Search for the cell housing the specified text and yield its [X, Y] center coordinate. 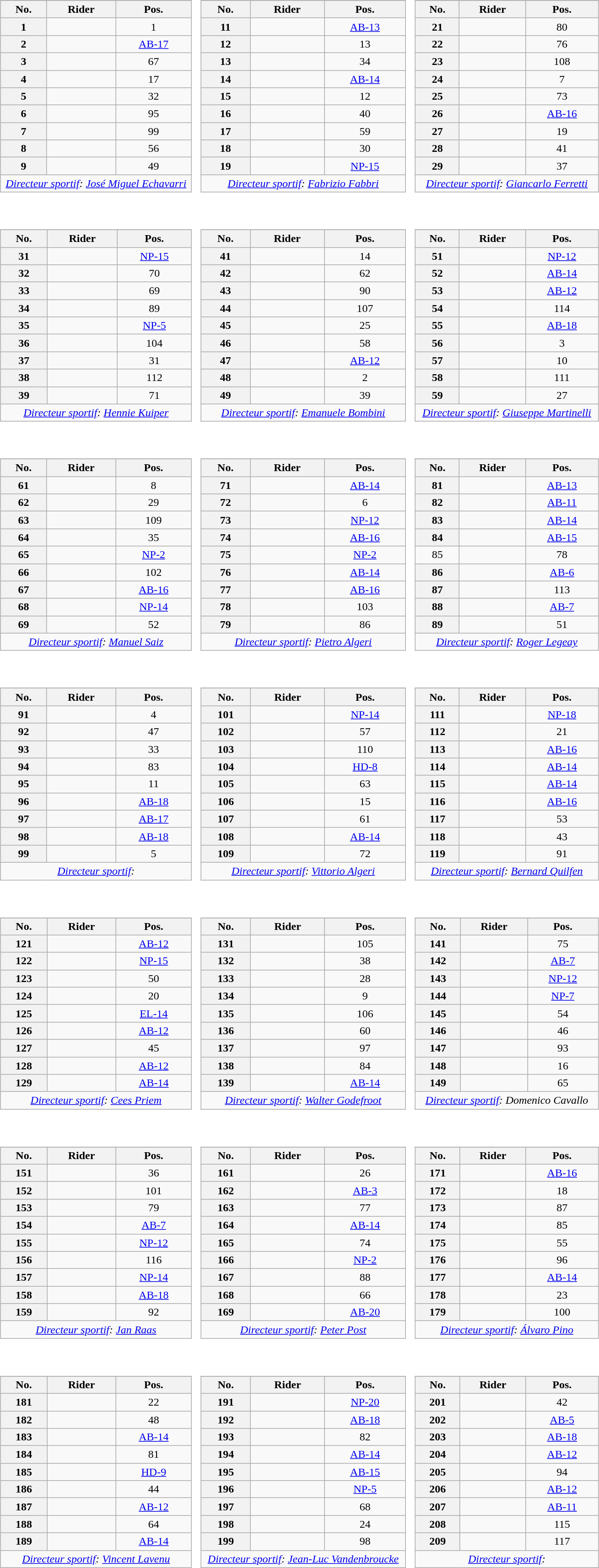
165 [226, 1243]
191 [226, 1402]
138 [226, 1065]
119 [437, 854]
142 [438, 961]
181 [24, 1402]
143 [438, 978]
208 [437, 1524]
209 [437, 1541]
183 [24, 1437]
Directeur sportif: Álvaro Pino [507, 1330]
149 [438, 1083]
167 [226, 1278]
205 [437, 1472]
161 [226, 1173]
Directeur sportif: Hennie Kuiper [96, 413]
155 [24, 1243]
158 [24, 1295]
178 [437, 1295]
70 [154, 274]
175 [437, 1243]
144 [438, 996]
20 [154, 996]
Directeur sportif: Jean-Luc Vandenbroucke [303, 1559]
148 [438, 1065]
No. Rider Pos. 101 NP-14 102 57 103 110 104 HD-8 105 63 106 15 107 61 108 AB-14 109 72 Directeur sportif: Vittorio Algeri [307, 778]
HD-9 [154, 1472]
202 [437, 1419]
179 [437, 1312]
152 [24, 1190]
Directeur sportif: Giuseppe Martinelli [507, 413]
122 [24, 961]
Directeur sportif: Vincent Lavenu [96, 1559]
123 [24, 978]
177 [437, 1278]
173 [437, 1208]
Directeur sportif: Fabrizio Fabbri [303, 183]
Directeur sportif: Roger Legeay [507, 642]
156 [24, 1260]
EL-14 [154, 1013]
110 [365, 749]
NP-7 [563, 996]
128 [24, 1065]
Directeur sportif: Cees Priem [96, 1101]
Directeur sportif: Emanuele Bombini [303, 413]
186 [24, 1489]
182 [24, 1419]
Directeur sportif: José Miguel Echavarri [96, 183]
131 [226, 944]
134 [226, 996]
195 [226, 1472]
198 [226, 1524]
Directeur sportif: Bernard Quilfen [507, 871]
199 [226, 1541]
125 [24, 1013]
Directeur sportif: Manuel Saiz [96, 642]
No. Rider Pos. 71 AB-14 72 6 73 NP-12 74 AB-16 75 NP-2 76 AB-14 77 AB-16 78 103 79 86 Directeur sportif: Pietro Algeri [307, 548]
HD-8 [365, 767]
141 [438, 944]
169 [226, 1312]
194 [226, 1455]
207 [437, 1507]
163 [226, 1208]
147 [438, 1048]
Directeur sportif: Vittorio Algeri [303, 871]
126 [24, 1031]
174 [437, 1225]
188 [24, 1524]
196 [226, 1489]
136 [226, 1031]
137 [226, 1048]
154 [24, 1225]
176 [437, 1260]
40 [365, 114]
193 [226, 1437]
AB-5 [562, 1419]
80 [562, 27]
145 [438, 1013]
10 [562, 360]
NP-20 [365, 1402]
146 [438, 1031]
No. Rider Pos. 41 14 42 62 43 90 44 107 45 25 46 58 47 AB-12 48 2 49 39 Directeur sportif: Emanuele Bombini [307, 319]
60 [365, 1031]
Directeur sportif: Jan Raas [96, 1330]
192 [226, 1419]
100 [562, 1312]
Directeur sportif: Peter Post [303, 1330]
Directeur sportif: Domenico Cavallo [507, 1101]
50 [154, 978]
172 [437, 1190]
187 [24, 1507]
118 [437, 836]
AB-6 [562, 572]
No. Rider Pos. 131 105 132 38 133 28 134 9 135 106 136 60 137 97 138 84 139 AB-14 Directeur sportif: Walter Godefroot [307, 1007]
204 [437, 1455]
Directeur sportif: Pietro Algeri [303, 642]
151 [24, 1173]
90 [365, 291]
153 [24, 1208]
157 [24, 1278]
127 [24, 1048]
30 [365, 149]
164 [226, 1225]
NP-18 [562, 714]
203 [437, 1437]
162 [226, 1190]
159 [24, 1312]
135 [226, 1013]
Directeur sportif: Giancarlo Ferretti [507, 183]
Directeur sportif: Walter Godefroot [303, 1101]
197 [226, 1507]
166 [226, 1260]
No. Rider Pos. 161 26 162 AB-3 163 77 164 AB-14 165 74 166 NP-2 167 88 168 66 169 AB-20 Directeur sportif: Peter Post [307, 1236]
171 [437, 1173]
139 [226, 1083]
168 [226, 1295]
189 [24, 1541]
121 [24, 944]
201 [437, 1402]
185 [24, 1472]
133 [226, 978]
AB-3 [365, 1190]
132 [226, 961]
184 [24, 1455]
206 [437, 1489]
AB-20 [365, 1312]
124 [24, 996]
129 [24, 1083]
